Return the [X, Y] coordinate for the center point of the cell that contains the specified text.  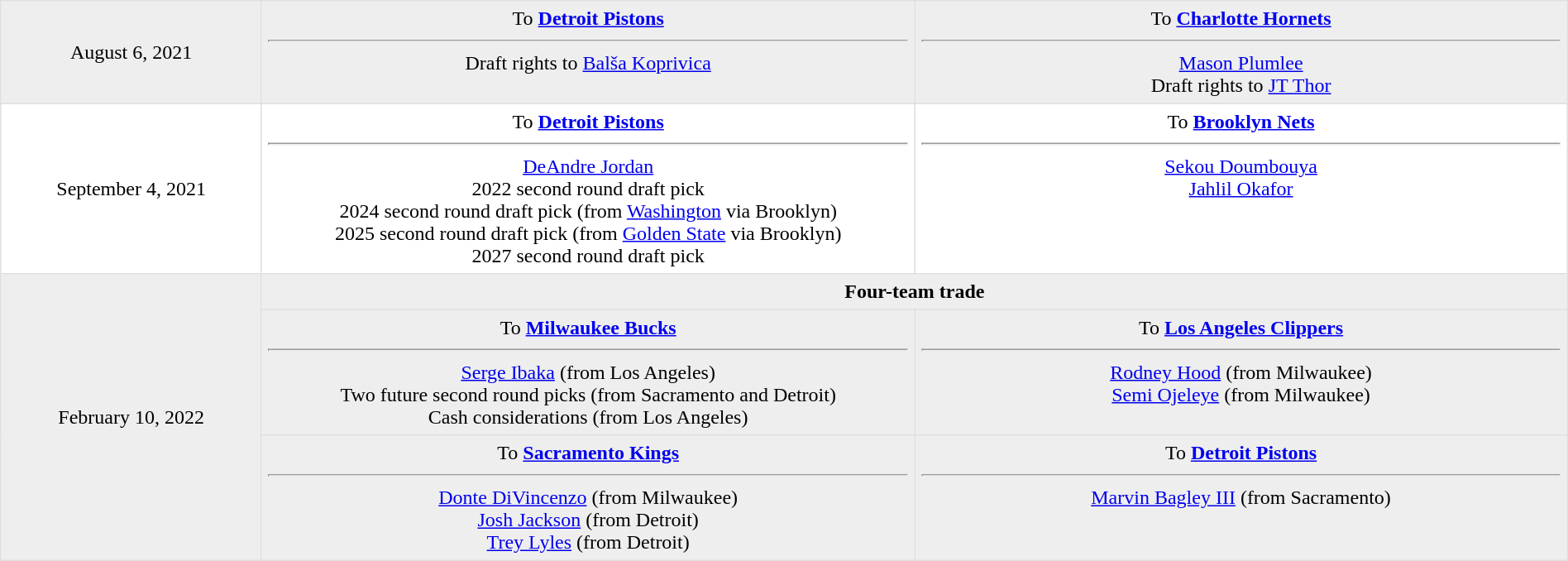
To Los Angeles ClippersRodney Hood (from Milwaukee)Semi Ojeleye (from Milwaukee) [1241, 372]
August 6, 2021 [131, 52]
Four-team trade [915, 292]
To Detroit PistonsMarvin Bagley III (from Sacramento) [1241, 498]
September 4, 2021 [131, 189]
To Detroit PistonsDraft rights to Balša Koprivica [587, 52]
To Charlotte HornetsMason PlumleeDraft rights to JT Thor [1241, 52]
To Milwaukee BucksSerge Ibaka (from Los Angeles)Two future second round picks (from Sacramento and Detroit)Cash considerations (from Los Angeles) [587, 372]
To Sacramento KingsDonte DiVincenzo (from Milwaukee)Josh Jackson (from Detroit)Trey Lyles (from Detroit) [587, 498]
To Brooklyn NetsSekou DoumbouyaJahlil Okafor [1241, 189]
February 10, 2022 [131, 417]
